Output the [x, y] coordinate of the center of the cell containing the given text.  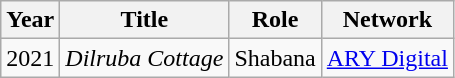
ARY Digital [387, 58]
Title [144, 20]
Network [387, 20]
Role [275, 20]
Dilruba Cottage [144, 58]
Year [30, 20]
Shabana [275, 58]
2021 [30, 58]
